Determine the [X, Y] coordinate at the center of the cell enclosing the given text.  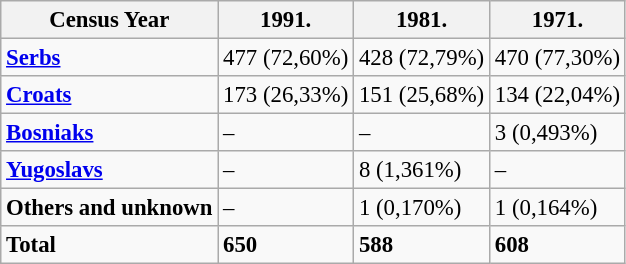
428 (72,79%) [422, 58]
8 (1,361%) [422, 170]
Bosniaks [110, 133]
1991. [286, 20]
3 (0,493%) [558, 133]
Croats [110, 95]
Total [110, 245]
608 [558, 245]
477 (72,60%) [286, 58]
Serbs [110, 58]
1971. [558, 20]
650 [286, 245]
1 (0,170%) [422, 208]
470 (77,30%) [558, 58]
134 (22,04%) [558, 95]
1981. [422, 20]
Others and unknown [110, 208]
Census Year [110, 20]
151 (25,68%) [422, 95]
1 (0,164%) [558, 208]
173 (26,33%) [286, 95]
588 [422, 245]
Yugoslavs [110, 170]
